Locate the cell with the specified text and output its (x, y) center coordinate. 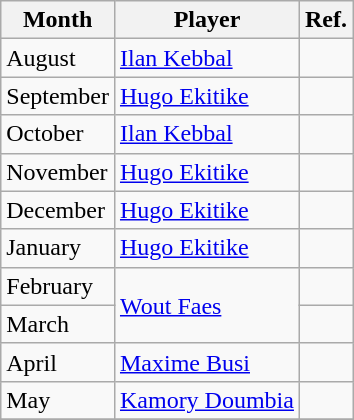
Maxime Busi (206, 362)
Ref. (326, 20)
August (58, 58)
Wout Faes (206, 305)
Month (58, 20)
March (58, 324)
April (58, 362)
November (58, 172)
September (58, 96)
Player (206, 20)
January (58, 248)
December (58, 210)
February (58, 286)
Kamory Doumbia (206, 400)
October (58, 134)
May (58, 400)
